Detect which cell encompasses the target text, then output its (x, y) center coordinate. 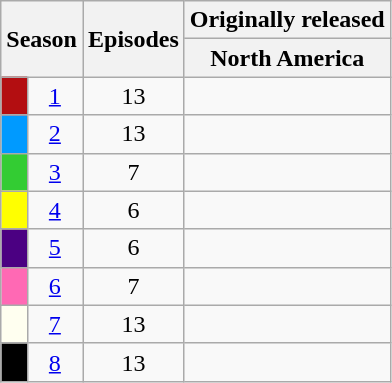
3 (54, 172)
5 (54, 248)
4 (54, 210)
2 (54, 134)
North America (287, 58)
Episodes (133, 39)
8 (54, 362)
Season (42, 39)
1 (54, 96)
Originally released (287, 20)
